Capture the cell that displays the provided text and extract its (x, y) central coordinate. 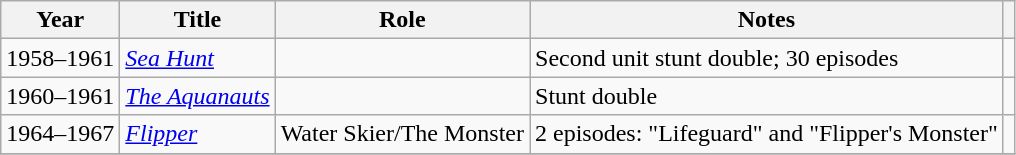
1958–1961 (60, 58)
Water Skier/The Monster (402, 134)
The Aquanauts (198, 96)
1960–1961 (60, 96)
Stunt double (767, 96)
Flipper (198, 134)
Second unit stunt double; 30 episodes (767, 58)
Role (402, 20)
Year (60, 20)
Sea Hunt (198, 58)
Title (198, 20)
Notes (767, 20)
1964–1967 (60, 134)
2 episodes: "Lifeguard" and "Flipper's Monster" (767, 134)
